Output the [X, Y] coordinate of the center of the cell containing the given text.  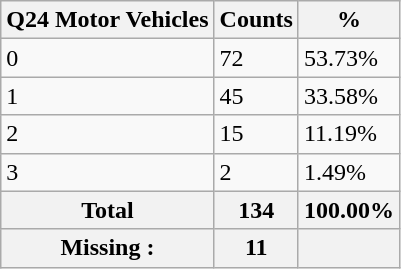
100.00% [348, 210]
1.49% [348, 172]
134 [256, 210]
1 [108, 96]
Q24 Motor Vehicles [108, 20]
Missing : [108, 248]
72 [256, 58]
45 [256, 96]
33.58% [348, 96]
Total [108, 210]
53.73% [348, 58]
15 [256, 134]
11 [256, 248]
3 [108, 172]
11.19% [348, 134]
0 [108, 58]
% [348, 20]
Counts [256, 20]
